Find where the given text appears and provide that cell's center as [x, y] coordinate. 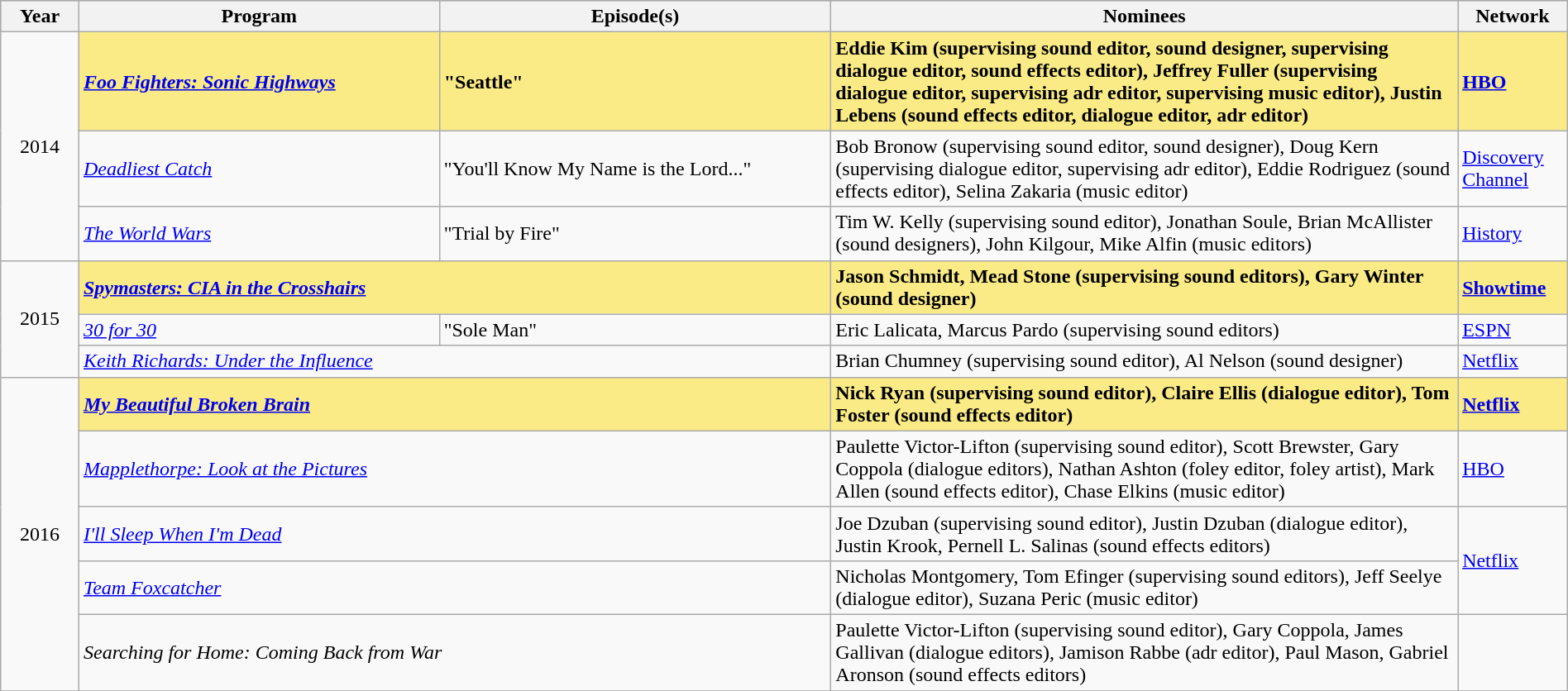
My Beautiful Broken Brain [455, 403]
Year [40, 17]
Nicholas Montgomery, Tom Efinger (supervising sound editors), Jeff Seelye (dialogue editor), Suzana Peric (music editor) [1145, 587]
"Seattle" [635, 81]
I'll Sleep When I'm Dead [455, 534]
Searching for Home: Coming Back from War [455, 652]
Eric Lalicata, Marcus Pardo (supervising sound editors) [1145, 330]
Program [259, 17]
Nominees [1145, 17]
Jason Schmidt, Mead Stone (supervising sound editors), Gary Winter (sound designer) [1145, 288]
ESPN [1513, 330]
Foo Fighters: Sonic Highways [259, 81]
Joe Dzuban (supervising sound editor), Justin Dzuban (dialogue editor), Justin Krook, Pernell L. Salinas (sound effects editors) [1145, 534]
30 for 30 [259, 330]
Spymasters: CIA in the Crosshairs [455, 288]
Deadliest Catch [259, 169]
The World Wars [259, 233]
Brian Chumney (supervising sound editor), Al Nelson (sound designer) [1145, 361]
Mapplethorpe: Look at the Pictures [455, 469]
"Trial by Fire" [635, 233]
"Sole Man" [635, 330]
2014 [40, 146]
Team Foxcatcher [455, 587]
Tim W. Kelly (supervising sound editor), Jonathan Soule, Brian McAllister (sound designers), John Kilgour, Mike Alfin (music editors) [1145, 233]
Keith Richards: Under the Influence [455, 361]
"You'll Know My Name is the Lord..." [635, 169]
Nick Ryan (supervising sound editor), Claire Ellis (dialogue editor), Tom Foster (sound effects editor) [1145, 403]
2016 [40, 534]
Discovery Channel [1513, 169]
2015 [40, 319]
Network [1513, 17]
Showtime [1513, 288]
History [1513, 233]
Episode(s) [635, 17]
